Extract the (X, Y) coordinate from the center of the cell holding the provided text.  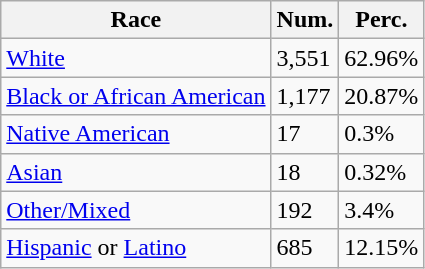
Asian (136, 172)
0.32% (382, 172)
12.15% (382, 248)
18 (305, 172)
3.4% (382, 210)
Num. (305, 20)
3,551 (305, 58)
Perc. (382, 20)
White (136, 58)
17 (305, 134)
Black or African American (136, 96)
62.96% (382, 58)
Hispanic or Latino (136, 248)
1,177 (305, 96)
Other/Mixed (136, 210)
Native American (136, 134)
Race (136, 20)
685 (305, 248)
20.87% (382, 96)
192 (305, 210)
0.3% (382, 134)
